For the text-containing cell, return its midpoint in [X, Y] coordinate format. 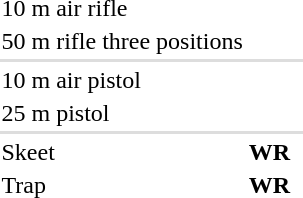
50 m rifle three positions [122, 41]
Skeet [122, 152]
WR [269, 152]
25 m pistol [122, 113]
10 m air pistol [122, 80]
